For the text-containing cell, return its midpoint in (X, Y) coordinate format. 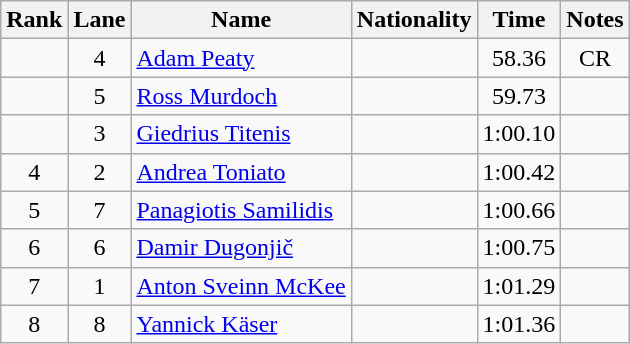
Notes (595, 20)
1:00.66 (519, 210)
Lane (100, 20)
Panagiotis Samilidis (241, 210)
1:01.29 (519, 286)
58.36 (519, 58)
Time (519, 20)
3 (100, 134)
Adam Peaty (241, 58)
1:00.42 (519, 172)
Anton Sveinn McKee (241, 286)
Andrea Toniato (241, 172)
Giedrius Titenis (241, 134)
CR (595, 58)
Damir Dugonjič (241, 248)
Ross Murdoch (241, 96)
Rank (34, 20)
Yannick Käser (241, 324)
1:00.10 (519, 134)
Name (241, 20)
59.73 (519, 96)
1 (100, 286)
2 (100, 172)
1:01.36 (519, 324)
Nationality (414, 20)
1:00.75 (519, 248)
